Determine the [x, y] coordinate at the center of the cell enclosing the given text.  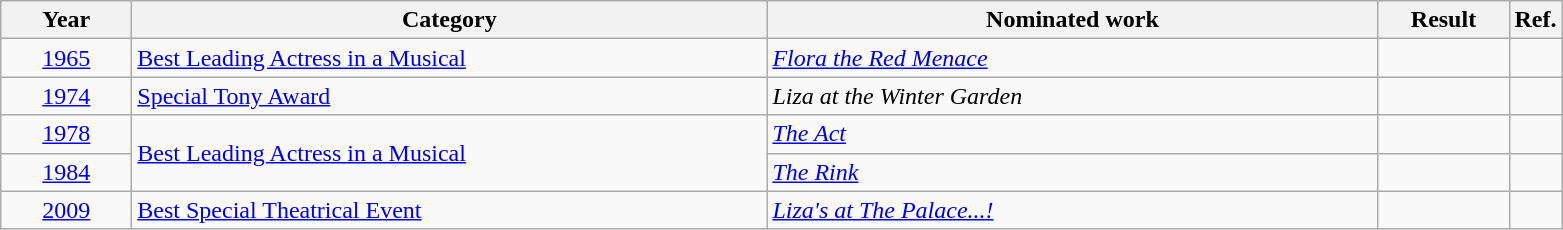
Liza's at The Palace...! [1072, 210]
Category [450, 20]
The Rink [1072, 172]
1974 [66, 96]
Result [1444, 20]
Flora the Red Menace [1072, 58]
Best Special Theatrical Event [450, 210]
1984 [66, 172]
2009 [66, 210]
Ref. [1536, 20]
Year [66, 20]
The Act [1072, 134]
1978 [66, 134]
Special Tony Award [450, 96]
Nominated work [1072, 20]
1965 [66, 58]
Liza at the Winter Garden [1072, 96]
